From the cell containing the given text, extract its center point as [x, y] coordinate. 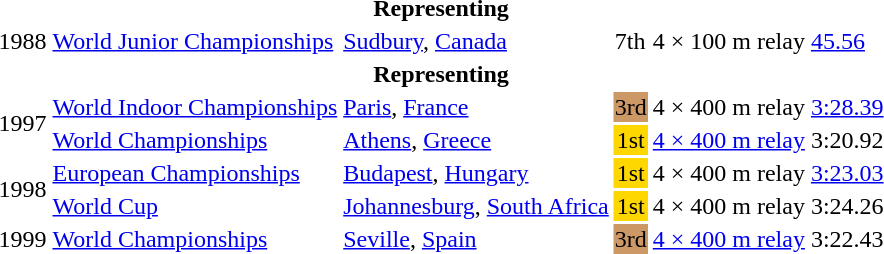
Seville, Spain [476, 239]
World Junior Championships [195, 41]
Athens, Greece [476, 140]
World Cup [195, 206]
Budapest, Hungary [476, 173]
7th [630, 41]
Sudbury, Canada [476, 41]
European Championships [195, 173]
4 × 100 m relay [728, 41]
Johannesburg, South Africa [476, 206]
Paris, France [476, 107]
World Indoor Championships [195, 107]
